Return the (X, Y) coordinate for the center point of the cell that contains the specified text.  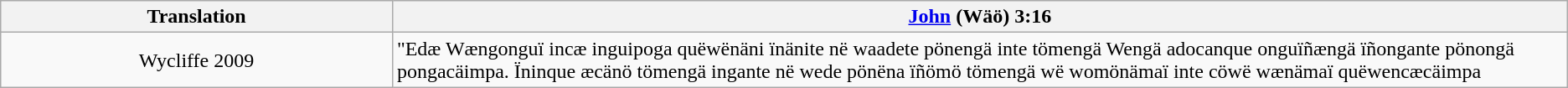
Wycliffe 2009 (197, 60)
Translation (197, 17)
John (Wäö) 3:16 (980, 17)
